Return [x, y] of the center of cell containing provided text 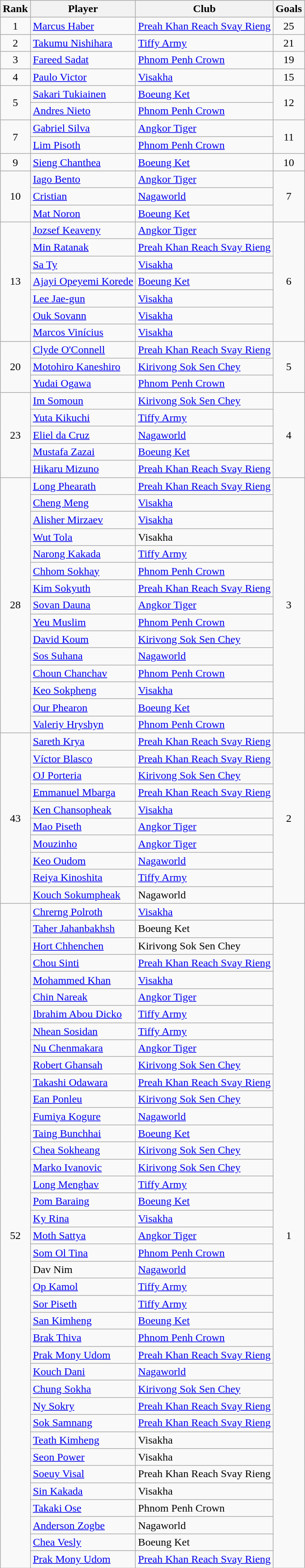
Paulo Victor [83, 77]
Lim Pisoth [83, 145]
Lee Jae-gun [83, 299]
Yeu Muslim [83, 622]
Sor Piseth [83, 1304]
Mohammed Khan [83, 980]
Motohiro Kaneshiro [83, 367]
Chin Nareak [83, 997]
Chhom Sokhay [83, 571]
Taher Jahanbakhsh [83, 929]
Club [204, 9]
Takashi Odawara [83, 1082]
Ibrahim Abou Dicko [83, 1014]
Dav Nim [83, 1269]
Long Phearath [83, 486]
Kouch Dani [83, 1372]
Pom Baraing [83, 1201]
Ny Sokry [83, 1406]
Anderson Zogbe [83, 1525]
12 [289, 103]
Andres Nieto [83, 111]
23 [15, 435]
Sakari Tukiainen [83, 94]
Sos Suhana [83, 656]
13 [15, 282]
Mat Noron [83, 214]
Nhean Sosidan [83, 1031]
Fumiya Kogure [83, 1116]
Hikaru Mizuno [83, 469]
Wut Tola [83, 537]
Taing Bunchhai [83, 1133]
19 [289, 60]
21 [289, 43]
Chea Sokheang [83, 1150]
Marko Ivanovic [83, 1167]
San Kimheng [83, 1321]
Kim Sokyuth [83, 588]
Alisher Mirzaev [83, 520]
Yuta Kikuchi [83, 418]
15 [289, 77]
Yudai Ogawa [83, 384]
Robert Ghansah [83, 1065]
Cheng Meng [83, 503]
Keo Sokpheng [83, 690]
Emmanuel Mbarga [83, 793]
Mustafa Zazai [83, 452]
52 [15, 1235]
28 [15, 605]
Chung Sokha [83, 1389]
Som Ol Tina [83, 1252]
20 [15, 367]
Brak Thiva [83, 1338]
9 [15, 162]
Ajayi Opeyemi Korede [83, 282]
Player [83, 9]
OJ Porteria [83, 776]
Rank [15, 9]
Sieng Chanthea [83, 162]
Chrerng Polroth [83, 912]
Sin Kakada [83, 1491]
Narong Kakada [83, 554]
6 [289, 282]
Marcos Vinícius [83, 333]
Sareth Krya [83, 741]
Keo Oudom [83, 861]
Ken Chansopheak [83, 810]
Ky Rina [83, 1218]
Ean Ponleu [83, 1099]
Long Menghav [83, 1184]
Chea Vesly [83, 1542]
Gabriel Silva [83, 128]
Choun Chanchav [83, 673]
Jozsef Keaveny [83, 231]
Mao Piseth [83, 827]
Goals [289, 9]
Marcus Haber [83, 26]
Ouk Sovann [83, 316]
Takaki Ose [83, 1508]
Kouch Sokumpheak [83, 895]
Iago Bento [83, 179]
Fareed Sadat [83, 60]
11 [289, 137]
Our Phearon [83, 707]
25 [289, 26]
Im Somoun [83, 401]
Valeriy Hryshyn [83, 724]
Eliel da Cruz [83, 435]
Reiya Kinoshita [83, 878]
Chou Sinti [83, 963]
Sok Samnang [83, 1423]
Min Ratanak [83, 248]
Teath Kimheng [83, 1440]
Nu Chenmakara [83, 1048]
Sa Ty [83, 265]
Hort Chhenchen [83, 946]
Cristian [83, 196]
Soeuy Visal [83, 1474]
Víctor Blasco [83, 759]
Op Kamol [83, 1286]
Clyde O'Connell [83, 350]
Moth Sattya [83, 1235]
Sovan Dauna [83, 605]
Takumu Nishihara [83, 43]
43 [15, 818]
David Koum [83, 639]
Mouzinho [83, 844]
Seon Power [83, 1457]
